Find where the given text appears and provide that cell's center as [x, y] coordinate. 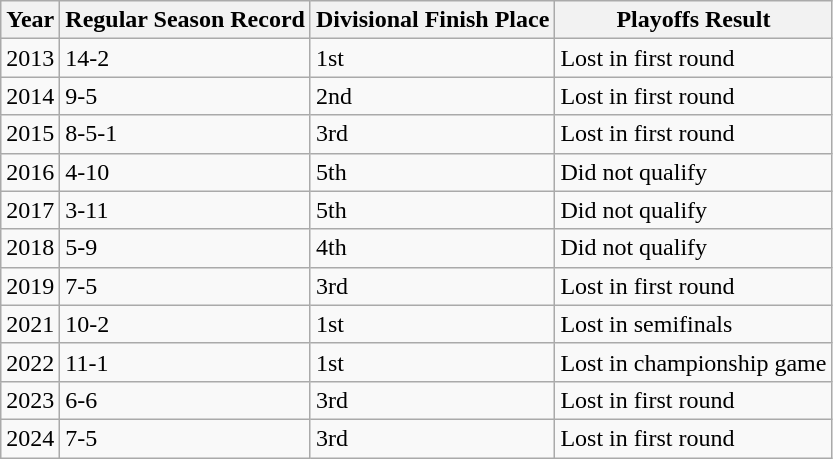
4-10 [186, 172]
Regular Season Record [186, 20]
2014 [30, 96]
2019 [30, 286]
Playoffs Result [694, 20]
2024 [30, 438]
2018 [30, 248]
2016 [30, 172]
Divisional Finish Place [432, 20]
6-6 [186, 400]
8-5-1 [186, 134]
9-5 [186, 96]
14-2 [186, 58]
2023 [30, 400]
Lost in semifinals [694, 324]
5-9 [186, 248]
11-1 [186, 362]
2021 [30, 324]
2nd [432, 96]
2013 [30, 58]
10-2 [186, 324]
3-11 [186, 210]
2015 [30, 134]
2022 [30, 362]
Year [30, 20]
Lost in championship game [694, 362]
4th [432, 248]
2017 [30, 210]
